Extract the [X, Y] coordinate from the center of the cell holding the provided text.  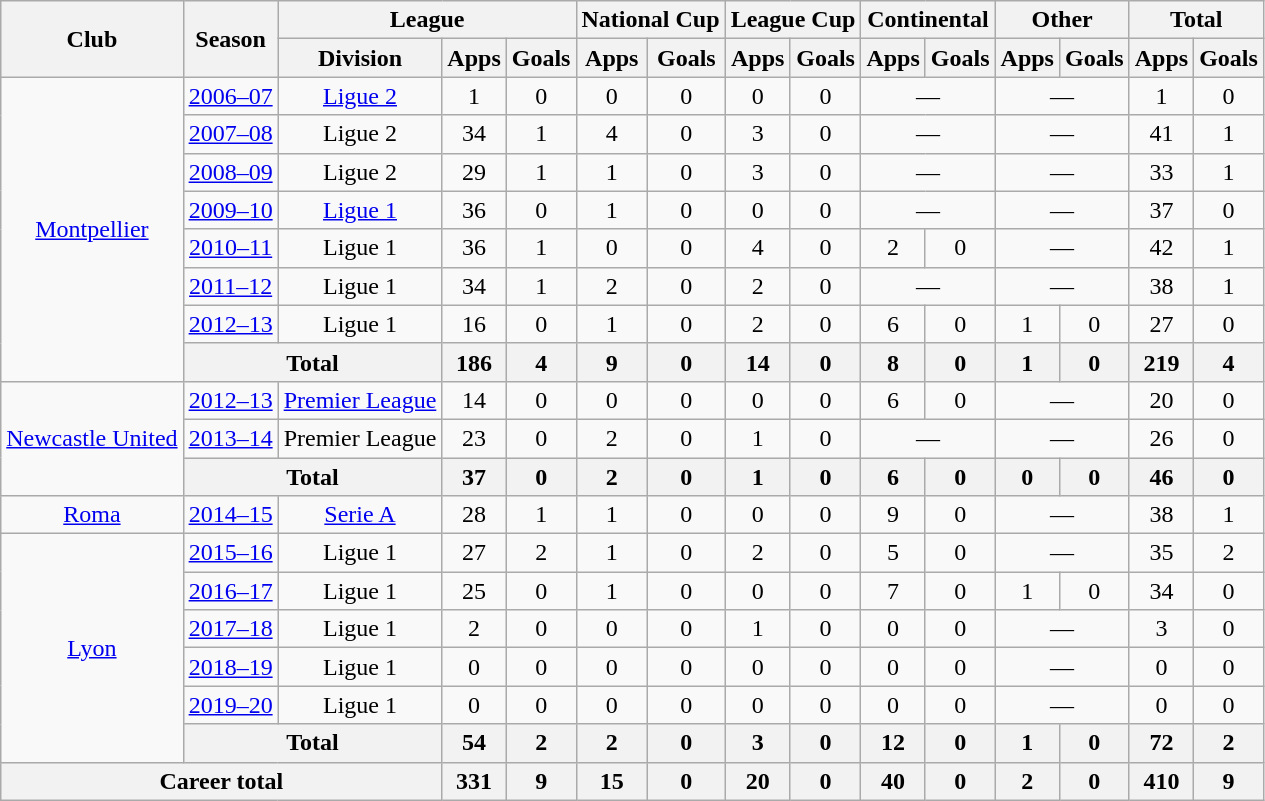
15 [612, 781]
2013–14 [230, 438]
2011–12 [230, 286]
2018–19 [230, 667]
54 [474, 743]
Season [230, 39]
186 [474, 362]
42 [1161, 248]
23 [474, 438]
2019–20 [230, 705]
2017–18 [230, 629]
16 [474, 324]
Montpellier [92, 229]
28 [474, 515]
7 [893, 591]
Newcastle United [92, 438]
72 [1161, 743]
2010–11 [230, 248]
40 [893, 781]
2015–16 [230, 553]
Career total [222, 781]
Club [92, 39]
8 [893, 362]
41 [1161, 134]
26 [1161, 438]
Roma [92, 515]
410 [1161, 781]
35 [1161, 553]
2014–15 [230, 515]
331 [474, 781]
2008–09 [230, 172]
Serie A [360, 515]
33 [1161, 172]
2009–10 [230, 210]
25 [474, 591]
12 [893, 743]
Continental [928, 20]
League Cup [793, 20]
Lyon [92, 648]
2016–17 [230, 591]
National Cup [650, 20]
5 [893, 553]
Other [1062, 20]
Division [360, 58]
29 [474, 172]
2007–08 [230, 134]
League [427, 20]
2006–07 [230, 96]
219 [1161, 362]
46 [1161, 477]
